Locate the cell with the specified text and output its [x, y] center coordinate. 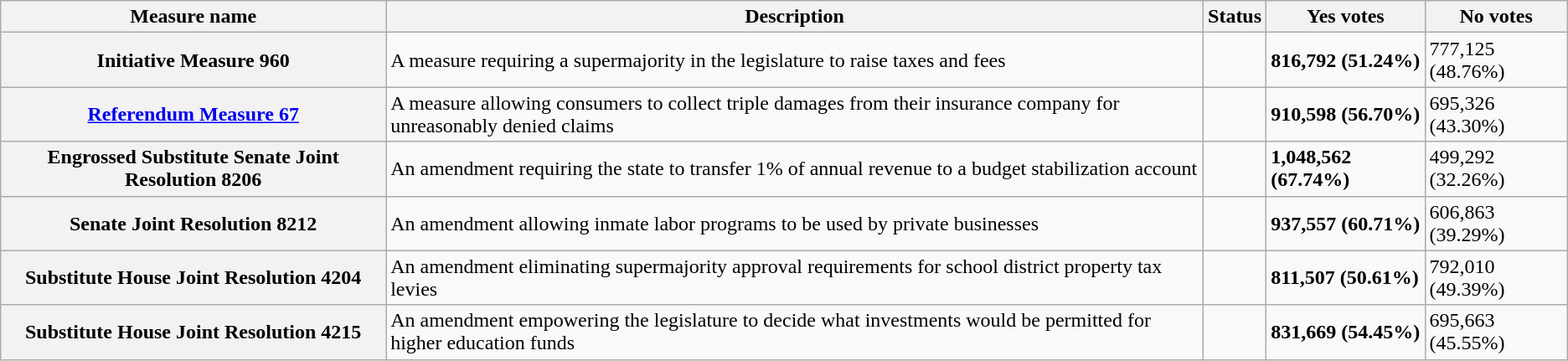
An amendment empowering the legislature to decide what investments would be permitted for higher education funds [795, 332]
811,507 (50.61%) [1345, 278]
Engrossed Substitute Senate Joint Resolution 8206 [193, 169]
1,048,562 (67.74%) [1345, 169]
Status [1235, 17]
937,557 (60.71%) [1345, 223]
910,598 (56.70%) [1345, 114]
An amendment allowing inmate labor programs to be used by private businesses [795, 223]
Senate Joint Resolution 8212 [193, 223]
An amendment eliminating supermajority approval requirements for school district property tax levies [795, 278]
A measure allowing consumers to collect triple damages from their insurance company for unreasonably denied claims [795, 114]
831,669 (54.45%) [1345, 332]
499,292 (32.26%) [1496, 169]
792,010 (49.39%) [1496, 278]
777,125 (48.76%) [1496, 60]
Substitute House Joint Resolution 4204 [193, 278]
Yes votes [1345, 17]
695,326 (43.30%) [1496, 114]
Referendum Measure 67 [193, 114]
Substitute House Joint Resolution 4215 [193, 332]
Initiative Measure 960 [193, 60]
Description [795, 17]
An amendment requiring the state to transfer 1% of annual revenue to a budget stabilization account [795, 169]
816,792 (51.24%) [1345, 60]
No votes [1496, 17]
Measure name [193, 17]
A measure requiring a supermajority in the legislature to raise taxes and fees [795, 60]
606,863 (39.29%) [1496, 223]
695,663 (45.55%) [1496, 332]
